Determine the (x, y) coordinate at the center of the cell enclosing the given text.  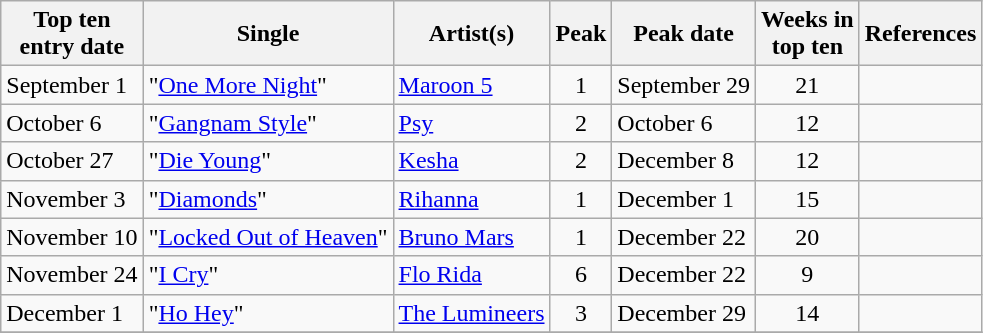
Maroon 5 (472, 85)
Kesha (472, 161)
14 (807, 313)
September 1 (72, 85)
December 29 (684, 313)
November 24 (72, 275)
Psy (472, 123)
October 27 (72, 161)
"Ho Hey" (268, 313)
"One More Night" (268, 85)
6 (581, 275)
21 (807, 85)
The Lumineers (472, 313)
15 (807, 199)
December 8 (684, 161)
Flo Rida (472, 275)
September 29 (684, 85)
November 10 (72, 237)
9 (807, 275)
Artist(s) (472, 34)
Rihanna (472, 199)
Peak (581, 34)
"Diamonds" (268, 199)
Top tenentry date (72, 34)
"I Cry" (268, 275)
3 (581, 313)
"Gangnam Style" (268, 123)
Peak date (684, 34)
Bruno Mars (472, 237)
Weeks intop ten (807, 34)
November 3 (72, 199)
"Locked Out of Heaven" (268, 237)
20 (807, 237)
"Die Young" (268, 161)
References (920, 34)
Single (268, 34)
